Identify which cell holds the provided text, then report its [x, y] central coordinate. 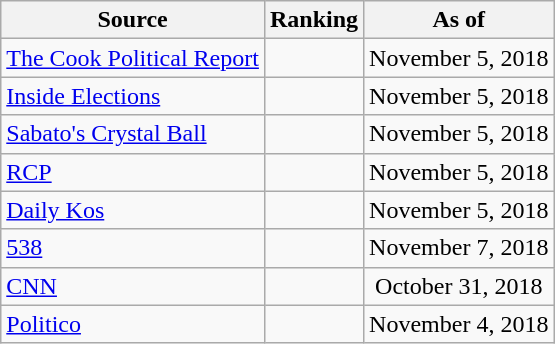
538 [133, 248]
November 7, 2018 [459, 248]
Inside Elections [133, 96]
Sabato's Crystal Ball [133, 134]
November 4, 2018 [459, 324]
Daily Kos [133, 210]
The Cook Political Report [133, 58]
Source [133, 20]
As of [459, 20]
Ranking [314, 20]
October 31, 2018 [459, 286]
Politico [133, 324]
CNN [133, 286]
RCP [133, 172]
